Return [X, Y] of the center of cell containing provided text 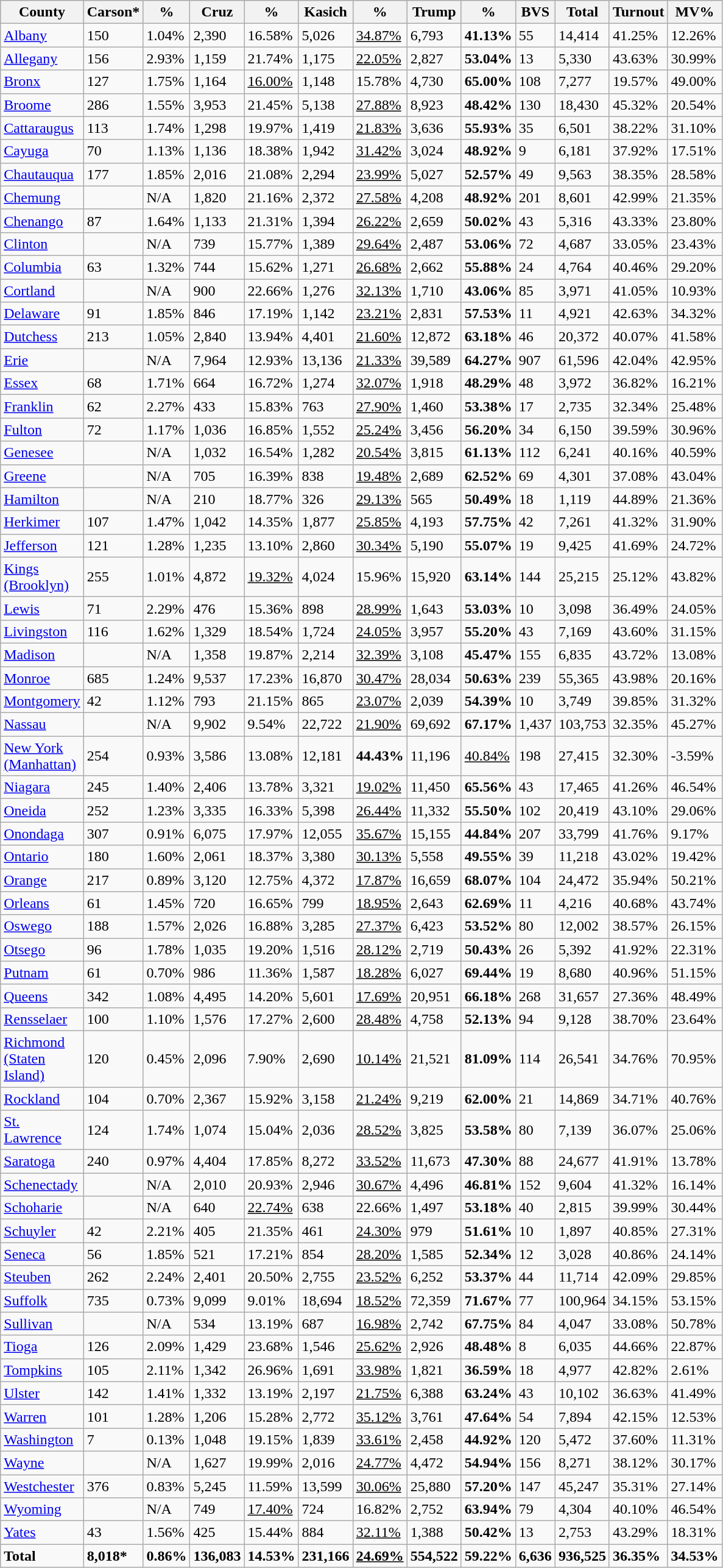
2,827 [434, 59]
81.09% [488, 1059]
1,235 [217, 545]
5,190 [434, 545]
254 [113, 756]
1,388 [434, 1533]
Livingston [42, 631]
3,380 [325, 857]
41.49% [694, 1393]
Genesee [42, 453]
4,404 [217, 1162]
63.14% [488, 576]
9,604 [582, 1185]
979 [434, 1231]
29.64% [380, 244]
21.45% [272, 105]
32.30% [638, 756]
Wyoming [42, 1509]
23.64% [694, 1019]
53.52% [488, 926]
1,587 [325, 973]
14.20% [272, 996]
1,394 [325, 221]
17.27% [272, 1019]
19.20% [272, 949]
28.48% [380, 1019]
70.95% [694, 1059]
11.31% [694, 1439]
3,120 [217, 880]
5,245 [217, 1486]
2.09% [167, 1347]
12,181 [325, 756]
Delaware [42, 314]
10.93% [694, 291]
40.76% [694, 1099]
41.69% [638, 545]
18.31% [694, 1533]
2,061 [217, 857]
144 [535, 576]
2,772 [325, 1416]
35.94% [638, 880]
17.40% [272, 1509]
4,495 [217, 996]
25.06% [694, 1130]
1,576 [217, 1019]
27.31% [694, 1231]
1,276 [325, 291]
15.96% [380, 576]
376 [113, 1486]
30.34% [380, 545]
42.63% [638, 314]
2,831 [434, 314]
66.18% [488, 996]
Albany [42, 35]
638 [325, 1208]
43.06% [488, 291]
48.42% [488, 105]
22.74% [272, 1208]
13,599 [325, 1486]
53.58% [488, 1130]
21.83% [380, 128]
48.49% [694, 996]
49.00% [694, 82]
3,321 [325, 787]
2,752 [434, 1509]
936,525 [582, 1556]
986 [217, 973]
42.15% [638, 1416]
2,840 [217, 337]
4,687 [582, 244]
45.47% [488, 655]
17.69% [380, 996]
11,332 [434, 811]
739 [217, 244]
56.20% [488, 430]
136,083 [217, 1556]
24.30% [380, 1231]
2,372 [325, 197]
19.97% [272, 128]
8,923 [434, 105]
57.75% [488, 522]
41.05% [638, 291]
1,036 [217, 430]
565 [434, 499]
Cayuga [42, 151]
2.24% [167, 1277]
4,216 [582, 903]
31.32% [694, 701]
47.30% [488, 1162]
0.86% [167, 1556]
53.15% [694, 1300]
0.13% [167, 1439]
3,636 [434, 128]
61,596 [582, 360]
326 [325, 499]
88 [535, 1162]
2,010 [217, 1185]
1.40% [167, 787]
705 [217, 476]
534 [217, 1324]
53.06% [488, 244]
1.57% [167, 926]
7,964 [217, 360]
1.62% [167, 631]
22.31% [694, 949]
15,155 [434, 834]
26.44% [380, 811]
15.83% [272, 406]
51.15% [694, 973]
Ulster [42, 1393]
42.09% [638, 1277]
20,372 [582, 337]
1.23% [167, 811]
54 [535, 1416]
286 [113, 105]
1,142 [325, 314]
11.59% [272, 1486]
Oswego [42, 926]
18.77% [272, 499]
28.99% [380, 608]
36.49% [638, 608]
7.90% [272, 1059]
180 [113, 857]
36.63% [638, 1393]
40.16% [638, 453]
16.72% [272, 383]
2,458 [434, 1439]
44.66% [638, 1347]
0.73% [167, 1300]
4,872 [217, 576]
Trump [434, 12]
2,643 [434, 903]
Cattaraugus [42, 128]
25.48% [694, 406]
Niagara [42, 787]
44.92% [488, 1439]
9,099 [217, 1300]
6,035 [582, 1347]
Broome [42, 105]
838 [325, 476]
33,799 [582, 834]
13,136 [325, 360]
4,730 [434, 82]
32.35% [638, 725]
St. Lawrence [42, 1130]
48.29% [488, 383]
Orleans [42, 903]
Erie [42, 360]
47.64% [488, 1416]
20.50% [272, 1277]
Allegany [42, 59]
43.10% [638, 811]
50.43% [488, 949]
20,951 [434, 996]
Herkimer [42, 522]
1,429 [217, 1347]
37.92% [638, 151]
1,585 [434, 1254]
101 [113, 1416]
11,218 [582, 857]
25.62% [380, 1347]
1,342 [217, 1370]
29.85% [694, 1277]
31,657 [582, 996]
Sullivan [42, 1324]
50.02% [488, 221]
70 [113, 151]
9,128 [582, 1019]
2.11% [167, 1370]
744 [217, 267]
38.12% [638, 1463]
18.52% [380, 1300]
43.33% [638, 221]
1,282 [325, 453]
79 [535, 1509]
425 [217, 1533]
26 [535, 949]
19.42% [694, 857]
40.85% [638, 1231]
5,316 [582, 221]
255 [113, 576]
36.35% [638, 1556]
9,425 [582, 545]
41.13% [488, 35]
1,877 [325, 522]
6,636 [535, 1556]
Chautauqua [42, 174]
New York (Manhattan) [42, 756]
53.04% [488, 59]
1,206 [217, 1416]
Washington [42, 1439]
1.08% [167, 996]
30.13% [380, 857]
24.77% [380, 1463]
6,835 [582, 655]
27.14% [694, 1486]
9,563 [582, 174]
100 [113, 1019]
6,150 [582, 430]
27,415 [582, 756]
21.08% [272, 174]
17.87% [380, 880]
898 [325, 608]
18.37% [272, 857]
763 [325, 406]
22.05% [380, 59]
36.82% [638, 383]
5,398 [325, 811]
124 [113, 1130]
3,456 [434, 430]
40.86% [638, 1254]
21.15% [272, 701]
6,793 [434, 35]
521 [217, 1254]
45.27% [694, 725]
5,027 [434, 174]
71 [113, 608]
1.60% [167, 857]
4,472 [434, 1463]
19.32% [272, 576]
3,285 [325, 926]
28.58% [694, 174]
130 [535, 105]
127 [113, 82]
28.52% [380, 1130]
21.16% [272, 197]
14.53% [272, 1556]
18,430 [582, 105]
4,977 [582, 1370]
18,694 [325, 1300]
63.24% [488, 1393]
14,869 [582, 1099]
29.20% [694, 267]
43.98% [638, 678]
39.85% [638, 701]
Montgomery [42, 701]
21.33% [380, 360]
42.82% [638, 1370]
53.38% [488, 406]
51.61% [488, 1231]
19.57% [638, 82]
1,148 [325, 82]
32.11% [380, 1533]
17.97% [272, 834]
84 [535, 1324]
22.87% [694, 1347]
799 [325, 903]
27.36% [638, 996]
9,537 [217, 678]
12.93% [272, 360]
29.13% [380, 499]
1,389 [325, 244]
Madison [42, 655]
63 [113, 267]
Cruz [217, 12]
18.38% [272, 151]
4,047 [582, 1324]
Oneida [42, 811]
4,764 [582, 267]
4,193 [434, 522]
69,692 [434, 725]
207 [535, 834]
461 [325, 1231]
27.90% [380, 406]
Dutchess [42, 337]
Columbia [42, 267]
2.29% [167, 608]
126 [113, 1347]
13.10% [272, 545]
2.61% [694, 1370]
17.51% [694, 151]
21.74% [272, 59]
33.52% [380, 1162]
262 [113, 1277]
3,586 [217, 756]
50.42% [488, 1533]
43.74% [694, 903]
1.32% [167, 267]
2,742 [434, 1324]
Essex [42, 383]
12.53% [694, 1416]
7,894 [582, 1416]
52.34% [488, 1254]
1.56% [167, 1533]
476 [217, 608]
43.04% [694, 476]
43.72% [638, 655]
8,018* [113, 1556]
720 [217, 903]
177 [113, 174]
Fulton [42, 430]
16.33% [272, 811]
1.71% [167, 383]
23.43% [694, 244]
65.56% [488, 787]
1,074 [217, 1130]
749 [217, 1509]
11,714 [582, 1277]
1.45% [167, 903]
34.87% [380, 35]
0.83% [167, 1486]
41.91% [638, 1162]
1,035 [217, 949]
16.00% [272, 82]
1,942 [325, 151]
41.25% [638, 35]
15.77% [272, 244]
3,028 [582, 1254]
17.21% [272, 1254]
40.07% [638, 337]
2,026 [217, 926]
Turnout [638, 12]
1.05% [167, 337]
188 [113, 926]
Chemung [42, 197]
108 [535, 82]
94 [535, 1019]
14,414 [582, 35]
1.10% [167, 1019]
62 [113, 406]
1,691 [325, 1370]
9,219 [434, 1099]
28.12% [380, 949]
Putnam [42, 973]
59.22% [488, 1556]
23.21% [380, 314]
2,406 [217, 787]
5,472 [582, 1439]
152 [535, 1185]
21.90% [380, 725]
Suffolk [42, 1300]
2,039 [434, 701]
40 [535, 1208]
44.89% [638, 499]
21.24% [380, 1099]
307 [113, 834]
6,501 [582, 128]
3,335 [217, 811]
31.10% [694, 128]
1,419 [325, 128]
Tioga [42, 1347]
16.58% [272, 35]
55 [535, 35]
25,880 [434, 1486]
32.07% [380, 383]
34.32% [694, 314]
1,552 [325, 430]
7,169 [582, 631]
1,032 [217, 453]
16.14% [694, 1185]
35 [535, 128]
11,450 [434, 787]
4,496 [434, 1185]
2,600 [325, 1019]
Seneca [42, 1254]
240 [113, 1162]
62.00% [488, 1099]
57.53% [488, 314]
900 [217, 291]
30.99% [694, 59]
0.89% [167, 880]
96 [113, 949]
1,839 [325, 1439]
62.52% [488, 476]
7,261 [582, 522]
55,365 [582, 678]
5,026 [325, 35]
43.82% [694, 576]
24,472 [582, 880]
38.57% [638, 926]
2,390 [217, 35]
25.85% [380, 522]
39.99% [638, 1208]
21.60% [380, 337]
11,196 [434, 756]
63.94% [488, 1509]
21 [535, 1099]
1,710 [434, 291]
1,724 [325, 631]
1,048 [217, 1439]
0.45% [167, 1059]
37.08% [638, 476]
22,722 [325, 725]
3,953 [217, 105]
2.21% [167, 1231]
24 [535, 267]
19.48% [380, 476]
24.14% [694, 1254]
46.81% [488, 1185]
2,735 [582, 406]
1.24% [167, 678]
114 [535, 1059]
County [42, 12]
1.04% [167, 35]
26.22% [380, 221]
9 [535, 151]
25.24% [380, 430]
213 [113, 337]
1,358 [217, 655]
2,689 [434, 476]
19.87% [272, 655]
38.35% [638, 174]
2,659 [434, 221]
1.78% [167, 949]
12,055 [325, 834]
4,208 [434, 197]
69 [535, 476]
44 [535, 1277]
33.98% [380, 1370]
6,241 [582, 453]
2,926 [434, 1347]
38.22% [638, 128]
32.13% [380, 291]
46 [535, 337]
42.99% [638, 197]
735 [113, 1300]
1,497 [434, 1208]
2,036 [325, 1130]
793 [217, 701]
Yates [42, 1533]
15.62% [272, 267]
Orange [42, 880]
4,304 [582, 1509]
3,098 [582, 608]
201 [535, 197]
1.41% [167, 1393]
85 [535, 291]
Schuyler [42, 1231]
32.34% [638, 406]
53.03% [488, 608]
2,815 [582, 1208]
1.12% [167, 701]
23.52% [380, 1277]
210 [217, 499]
3,108 [434, 655]
38.70% [638, 1019]
21.75% [380, 1393]
16,659 [434, 880]
1.01% [167, 576]
2,719 [434, 949]
5,558 [434, 857]
28,034 [434, 678]
43.29% [638, 1533]
405 [217, 1231]
77 [535, 1300]
25.12% [638, 576]
2.27% [167, 406]
1,298 [217, 128]
Carson* [113, 12]
30.96% [694, 430]
121 [113, 545]
Richmond (Staten Island) [42, 1059]
Steuben [42, 1277]
1,329 [217, 631]
2,197 [325, 1393]
26.96% [272, 1370]
Queens [42, 996]
147 [535, 1486]
1,627 [217, 1463]
6,181 [582, 151]
15.78% [380, 82]
54.94% [488, 1463]
52.57% [488, 174]
50.78% [694, 1324]
252 [113, 811]
42.04% [638, 360]
8 [535, 1347]
68 [113, 383]
34.53% [694, 1556]
91 [113, 314]
Lewis [42, 608]
67.17% [488, 725]
34 [535, 430]
8,680 [582, 973]
107 [113, 522]
27.58% [380, 197]
39 [535, 857]
20.93% [272, 1185]
1.17% [167, 430]
Schenectady [42, 1185]
2.93% [167, 59]
Otsego [42, 949]
43.60% [638, 631]
1.13% [167, 151]
9.17% [694, 834]
7 [113, 1439]
1,437 [535, 725]
Westchester [42, 1486]
23.80% [694, 221]
1.64% [167, 221]
4,921 [582, 314]
37.60% [638, 1439]
43.63% [638, 59]
26.68% [380, 267]
26,541 [582, 1059]
33.61% [380, 1439]
Nassau [42, 725]
105 [113, 1370]
12 [535, 1254]
36.07% [638, 1130]
664 [217, 383]
25,215 [582, 576]
16.54% [272, 453]
103,753 [582, 725]
Greene [42, 476]
41.76% [638, 834]
865 [325, 701]
3,957 [434, 631]
12.26% [694, 35]
2,662 [434, 267]
16.85% [272, 430]
45,247 [582, 1486]
1,159 [217, 59]
1,546 [325, 1347]
1,460 [434, 406]
2,294 [325, 174]
112 [535, 453]
67.75% [488, 1324]
884 [325, 1533]
8,271 [582, 1463]
1,119 [582, 499]
Hamilton [42, 499]
1,332 [217, 1393]
0.93% [167, 756]
50.21% [694, 880]
12,872 [434, 337]
40.46% [638, 267]
65.00% [488, 82]
53.18% [488, 1208]
Chenango [42, 221]
102 [535, 811]
2,367 [217, 1099]
16.88% [272, 926]
0.97% [167, 1162]
4,401 [325, 337]
16.82% [380, 1509]
3,971 [582, 291]
42.95% [694, 360]
29.06% [694, 811]
2,487 [434, 244]
19.99% [272, 1463]
2,860 [325, 545]
113 [113, 128]
10.14% [380, 1059]
6,075 [217, 834]
Jefferson [42, 545]
30.67% [380, 1185]
Monroe [42, 678]
55.88% [488, 267]
62.69% [488, 903]
16.21% [694, 383]
50.63% [488, 678]
1,821 [434, 1370]
17,465 [582, 787]
3,825 [434, 1130]
34.76% [638, 1059]
4,301 [582, 476]
685 [113, 678]
Onondaga [42, 834]
11,673 [434, 1162]
Rockland [42, 1099]
Kasich [325, 12]
39.59% [638, 430]
14.35% [272, 522]
72,359 [434, 1300]
5,601 [325, 996]
18.54% [272, 631]
Saratoga [42, 1162]
1,918 [434, 383]
48 [535, 383]
53.37% [488, 1277]
Schoharie [42, 1208]
64.27% [488, 360]
48.48% [488, 1347]
3,815 [434, 453]
0.91% [167, 834]
71.67% [488, 1300]
3,024 [434, 151]
4,024 [325, 576]
35.31% [638, 1486]
245 [113, 787]
28.20% [380, 1254]
54.39% [488, 701]
9.01% [272, 1300]
44.84% [488, 834]
9.54% [272, 725]
Tompkins [42, 1370]
5,138 [325, 105]
20.16% [694, 678]
26.15% [694, 926]
198 [535, 756]
49 [535, 174]
55.07% [488, 545]
3,749 [582, 701]
12,002 [582, 926]
1,042 [217, 522]
40.96% [638, 973]
554,522 [434, 1556]
18.95% [380, 903]
61.13% [488, 453]
3,158 [325, 1099]
69.44% [488, 973]
56 [113, 1254]
11.36% [272, 973]
2,755 [325, 1277]
30.47% [380, 678]
35.67% [380, 834]
1,897 [582, 1231]
16.98% [380, 1324]
15,920 [434, 576]
6,423 [434, 926]
Warren [42, 1416]
55.93% [488, 128]
32.39% [380, 655]
41.26% [638, 787]
63.18% [488, 337]
15.44% [272, 1533]
Bronx [42, 82]
57.20% [488, 1486]
35.12% [380, 1416]
342 [113, 996]
1,643 [434, 608]
1,516 [325, 949]
15.92% [272, 1099]
7,139 [582, 1130]
87 [113, 221]
31.42% [380, 151]
30.06% [380, 1486]
1,164 [217, 82]
40.68% [638, 903]
687 [325, 1324]
2,096 [217, 1059]
100,964 [582, 1300]
31.90% [694, 522]
17 [535, 406]
Rensselaer [42, 1019]
150 [113, 35]
3,761 [434, 1416]
17.85% [272, 1162]
45.32% [638, 105]
MV% [694, 12]
41.92% [638, 949]
50.49% [488, 499]
268 [535, 996]
2,401 [217, 1277]
16.65% [272, 903]
1,175 [325, 59]
33.08% [638, 1324]
21,521 [434, 1059]
19.02% [380, 787]
49.55% [488, 857]
30.17% [694, 1463]
5,330 [582, 59]
43.02% [638, 857]
1.47% [167, 522]
2,753 [582, 1533]
15.36% [272, 608]
13.94% [272, 337]
Kings (Brooklyn) [42, 576]
17.19% [272, 314]
239 [535, 678]
1,133 [217, 221]
724 [325, 1509]
44.43% [380, 756]
40.59% [694, 453]
142 [113, 1393]
27.37% [380, 926]
21.31% [272, 221]
12.75% [272, 880]
8,601 [582, 197]
15.28% [272, 1416]
116 [113, 631]
5,392 [582, 949]
155 [535, 655]
1,136 [217, 151]
6,252 [434, 1277]
433 [217, 406]
Clinton [42, 244]
52.13% [488, 1019]
23.07% [380, 701]
20,419 [582, 811]
8,272 [325, 1162]
31.15% [694, 631]
1,274 [325, 383]
231,166 [325, 1556]
10,102 [582, 1393]
55.20% [488, 631]
4,758 [434, 1019]
17.23% [272, 678]
BVS [535, 12]
3,972 [582, 383]
21.36% [694, 499]
1,820 [217, 197]
39,589 [434, 360]
40.10% [638, 1509]
640 [217, 1208]
7,277 [582, 82]
36.59% [488, 1370]
18.28% [380, 973]
2,214 [325, 655]
6,027 [434, 973]
19.15% [272, 1439]
16,870 [325, 678]
55.50% [488, 811]
1.75% [167, 82]
9,902 [217, 725]
15.04% [272, 1130]
Cortland [42, 291]
Ontario [42, 857]
41.58% [694, 337]
2,690 [325, 1059]
23.68% [272, 1347]
16.39% [272, 476]
-3.59% [694, 756]
846 [217, 314]
23.99% [380, 174]
217 [113, 880]
1.55% [167, 105]
4,372 [325, 880]
854 [325, 1254]
40.84% [488, 756]
Wayne [42, 1463]
34.71% [638, 1099]
24.69% [380, 1556]
2,946 [325, 1185]
24,677 [582, 1162]
27.88% [380, 105]
24.72% [694, 545]
30.44% [694, 1208]
Franklin [42, 406]
68.07% [488, 880]
34.15% [638, 1300]
1,271 [325, 267]
6,388 [434, 1393]
907 [535, 360]
33.05% [638, 244]
